Return (x, y) of the center of cell containing provided text 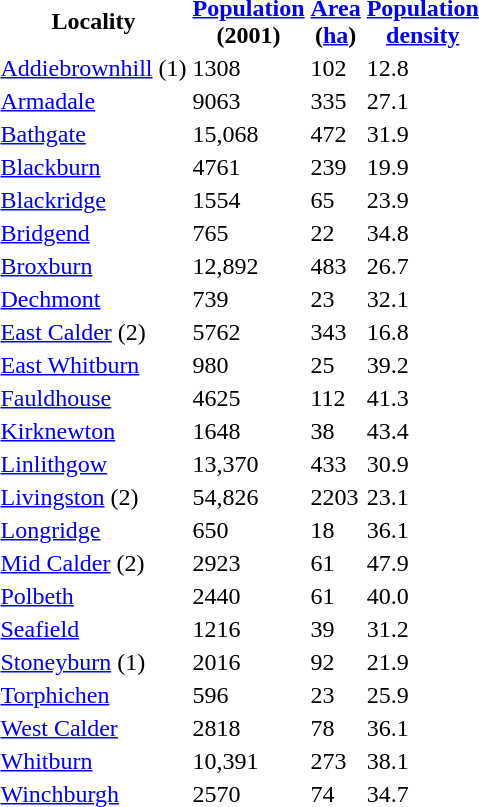
12,892 (248, 266)
765 (248, 233)
9063 (248, 101)
343 (336, 332)
102 (336, 68)
15,068 (248, 134)
39 (336, 629)
65 (336, 200)
92 (336, 662)
13,370 (248, 464)
1554 (248, 200)
739 (248, 299)
980 (248, 365)
38 (336, 431)
4761 (248, 167)
54,826 (248, 497)
650 (248, 530)
483 (336, 266)
5762 (248, 332)
2818 (248, 728)
22 (336, 233)
1648 (248, 431)
472 (336, 134)
2440 (248, 596)
273 (336, 761)
2923 (248, 563)
1216 (248, 629)
78 (336, 728)
2203 (336, 497)
596 (248, 695)
25 (336, 365)
335 (336, 101)
1308 (248, 68)
2016 (248, 662)
239 (336, 167)
433 (336, 464)
18 (336, 530)
112 (336, 398)
10,391 (248, 761)
4625 (248, 398)
